Search for the cell housing the specified text and yield its [x, y] center coordinate. 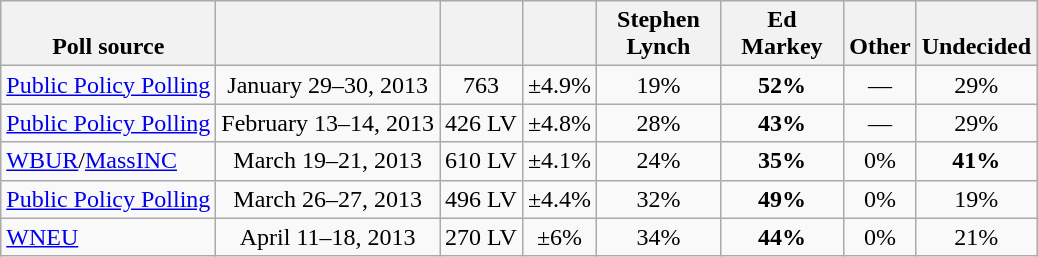
763 [482, 85]
March 19–21, 2013 [328, 161]
±4.1% [559, 161]
24% [659, 161]
41% [976, 161]
43% [782, 123]
±4.8% [559, 123]
±6% [559, 237]
610 LV [482, 161]
±4.4% [559, 199]
WNEU [108, 237]
EdMarkey [782, 34]
44% [782, 237]
52% [782, 85]
34% [659, 237]
±4.9% [559, 85]
January 29–30, 2013 [328, 85]
WBUR/MassINC [108, 161]
StephenLynch [659, 34]
32% [659, 199]
Other [880, 34]
21% [976, 237]
426 LV [482, 123]
April 11–18, 2013 [328, 237]
February 13–14, 2013 [328, 123]
49% [782, 199]
35% [782, 161]
270 LV [482, 237]
March 26–27, 2013 [328, 199]
Poll source [108, 34]
496 LV [482, 199]
28% [659, 123]
Undecided [976, 34]
